Detect which cell encompasses the target text, then output its [X, Y] center coordinate. 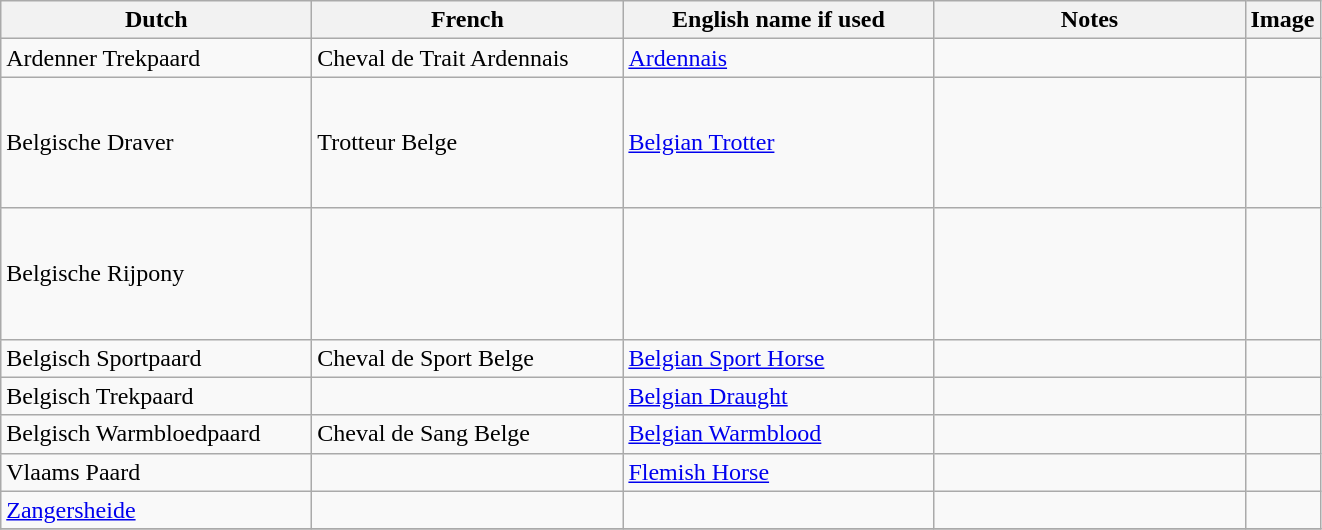
Notes [1090, 20]
Belgian Warmblood [778, 434]
Trotteur Belge [468, 142]
Image [1282, 20]
Belgian Trotter [778, 142]
Dutch [156, 20]
Cheval de Sang Belge [468, 434]
Cheval de Sport Belge [468, 358]
Belgisch Warmbloedpaard [156, 434]
Belgische Draver [156, 142]
Belgian Draught [778, 396]
Belgische Rijpony [156, 274]
English name if used [778, 20]
Vlaams Paard [156, 472]
Ardenner Trekpaard [156, 58]
Belgisch Sportpaard [156, 358]
Cheval de Trait Ardennais [468, 58]
Ardennais [778, 58]
Belgisch Trekpaard [156, 396]
French [468, 20]
Zangersheide [156, 510]
Flemish Horse [778, 472]
Belgian Sport Horse [778, 358]
